Find where the given text appears and provide that cell's center as [x, y] coordinate. 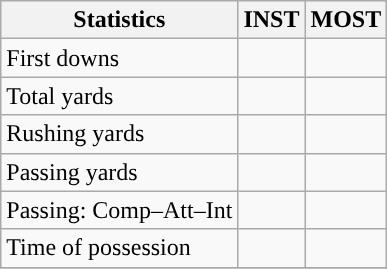
Total yards [120, 96]
Rushing yards [120, 134]
First downs [120, 58]
MOST [346, 20]
INST [272, 20]
Passing yards [120, 172]
Statistics [120, 20]
Passing: Comp–Att–Int [120, 210]
Time of possession [120, 248]
